Return the [X, Y] coordinate for the center point of the cell that contains the specified text.  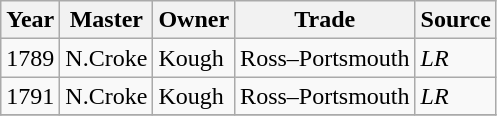
Year [30, 20]
Source [456, 20]
1789 [30, 58]
Owner [194, 20]
Trade [325, 20]
1791 [30, 96]
Master [106, 20]
